Extract the [X, Y] coordinate from the center of the cell holding the provided text.  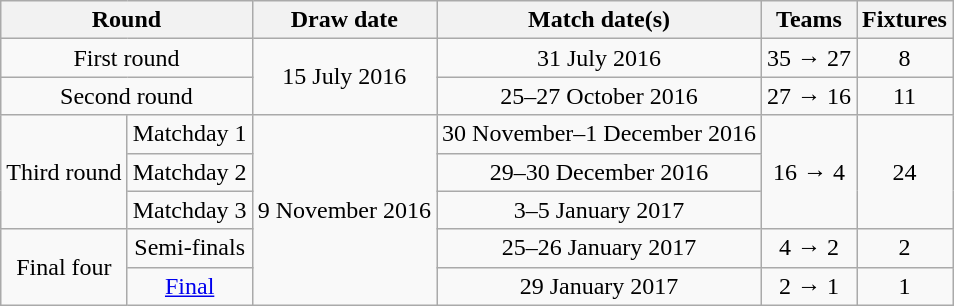
29–30 December 2016 [600, 172]
First round [126, 58]
Final [190, 286]
35 → 27 [808, 58]
Second round [126, 96]
Draw date [344, 20]
3–5 January 2017 [600, 210]
25–27 October 2016 [600, 96]
31 July 2016 [600, 58]
30 November–1 December 2016 [600, 134]
16 → 4 [808, 172]
Matchday 1 [190, 134]
29 January 2017 [600, 286]
2 → 1 [808, 286]
Match date(s) [600, 20]
9 November 2016 [344, 210]
Semi-finals [190, 248]
1 [905, 286]
Teams [808, 20]
11 [905, 96]
27 → 16 [808, 96]
Final four [64, 267]
8 [905, 58]
Fixtures [905, 20]
Third round [64, 172]
25–26 January 2017 [600, 248]
4 → 2 [808, 248]
15 July 2016 [344, 77]
Matchday 2 [190, 172]
Round [126, 20]
24 [905, 172]
2 [905, 248]
Matchday 3 [190, 210]
